Determine the (x, y) coordinate at the center of the cell enclosing the given text.  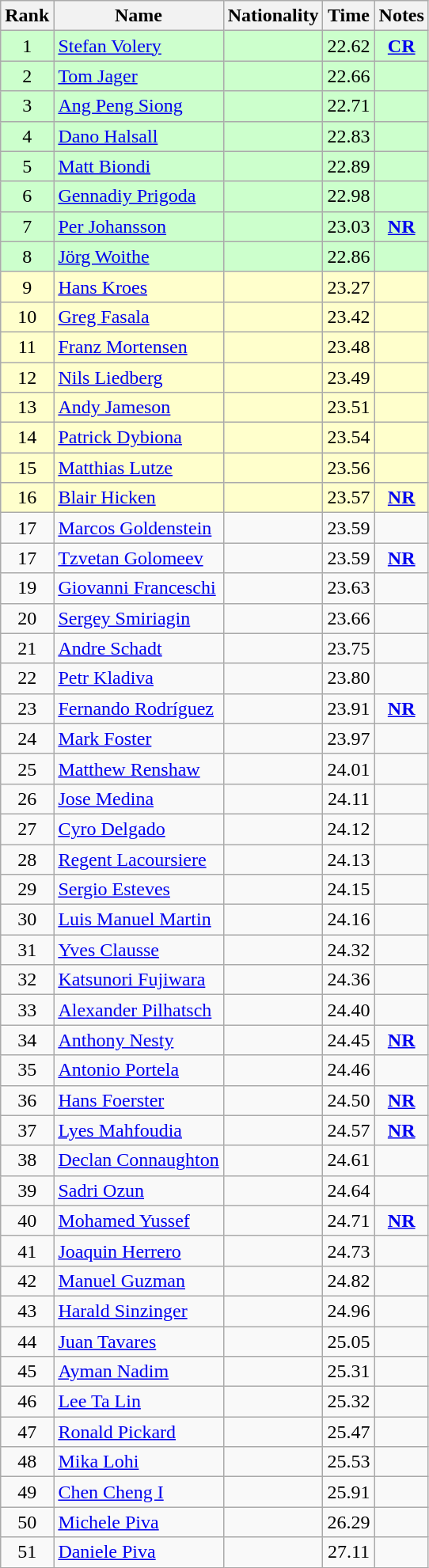
9 (27, 287)
46 (27, 1402)
Luis Manuel Martin (139, 920)
23.56 (348, 468)
Alexander Pilhatsch (139, 1010)
Nils Liedberg (139, 378)
24.11 (348, 799)
37 (27, 1130)
Antonio Portela (139, 1070)
25.32 (348, 1402)
Ronald Pickard (139, 1432)
Lyes Mahfoudia (139, 1130)
12 (27, 378)
41 (27, 1251)
22.66 (348, 76)
43 (27, 1311)
26.29 (348, 1522)
Mark Foster (139, 738)
24.73 (348, 1251)
40 (27, 1221)
23.75 (348, 648)
44 (27, 1342)
23.57 (348, 498)
24.45 (348, 1040)
24.57 (348, 1130)
50 (27, 1522)
Juan Tavares (139, 1342)
Ayman Nadim (139, 1372)
31 (27, 950)
24.64 (348, 1190)
Michele Piva (139, 1522)
Joaquin Herrero (139, 1251)
Yves Clausse (139, 950)
22.71 (348, 106)
Dano Halsall (139, 136)
6 (27, 196)
Chen Cheng I (139, 1492)
25.47 (348, 1432)
2 (27, 76)
47 (27, 1432)
Greg Fasala (139, 317)
Time (348, 16)
22.86 (348, 256)
51 (27, 1552)
24.96 (348, 1311)
Tom Jager (139, 76)
35 (27, 1070)
24.36 (348, 980)
29 (27, 890)
Sadri Ozun (139, 1190)
25.91 (348, 1492)
Matthew Renshaw (139, 769)
22.62 (348, 46)
23.03 (348, 226)
15 (27, 468)
24.82 (348, 1281)
23.27 (348, 287)
Nationality (273, 16)
Lee Ta Lin (139, 1402)
Declan Connaughton (139, 1160)
Stefan Volery (139, 46)
25.05 (348, 1342)
23.66 (348, 618)
42 (27, 1281)
24.13 (348, 859)
24.16 (348, 920)
36 (27, 1100)
Jörg Woithe (139, 256)
Tzvetan Golomeev (139, 558)
23.49 (348, 378)
24.01 (348, 769)
24.46 (348, 1070)
Fernando Rodríguez (139, 708)
33 (27, 1010)
34 (27, 1040)
49 (27, 1492)
Franz Mortensen (139, 347)
27.11 (348, 1552)
Rank (27, 16)
23.97 (348, 738)
Marcos Goldenstein (139, 528)
Notes (401, 16)
Andre Schadt (139, 648)
45 (27, 1372)
8 (27, 256)
26 (27, 799)
24 (27, 738)
Cyro Delgado (139, 829)
13 (27, 408)
30 (27, 920)
Sergio Esteves (139, 890)
22 (27, 678)
Hans Foerster (139, 1100)
24.12 (348, 829)
32 (27, 980)
23.51 (348, 408)
24.40 (348, 1010)
23.63 (348, 588)
7 (27, 226)
Ang Peng Siong (139, 106)
14 (27, 438)
Gennadiy Prigoda (139, 196)
11 (27, 347)
Daniele Piva (139, 1552)
Matt Biondi (139, 166)
Mohamed Yussef (139, 1221)
23 (27, 708)
Katsunori Fujiwara (139, 980)
Name (139, 16)
4 (27, 136)
22.89 (348, 166)
27 (27, 829)
20 (27, 618)
Harald Sinzinger (139, 1311)
39 (27, 1190)
23.54 (348, 438)
23.80 (348, 678)
28 (27, 859)
22.98 (348, 196)
24.32 (348, 950)
Patrick Dybiona (139, 438)
Petr Kladiva (139, 678)
Per Johansson (139, 226)
Mika Lohi (139, 1462)
Hans Kroes (139, 287)
38 (27, 1160)
16 (27, 498)
Giovanni Franceschi (139, 588)
Manuel Guzman (139, 1281)
1 (27, 46)
25 (27, 769)
24.61 (348, 1160)
21 (27, 648)
23.48 (348, 347)
23.91 (348, 708)
Anthony Nesty (139, 1040)
19 (27, 588)
10 (27, 317)
48 (27, 1462)
5 (27, 166)
24.50 (348, 1100)
Blair Hicken (139, 498)
24.71 (348, 1221)
Regent Lacoursiere (139, 859)
Sergey Smiriagin (139, 618)
Matthias Lutze (139, 468)
25.31 (348, 1372)
Jose Medina (139, 799)
25.53 (348, 1462)
24.15 (348, 890)
23.42 (348, 317)
CR (401, 46)
3 (27, 106)
Andy Jameson (139, 408)
22.83 (348, 136)
